Search for the cell housing the specified text and yield its [X, Y] center coordinate. 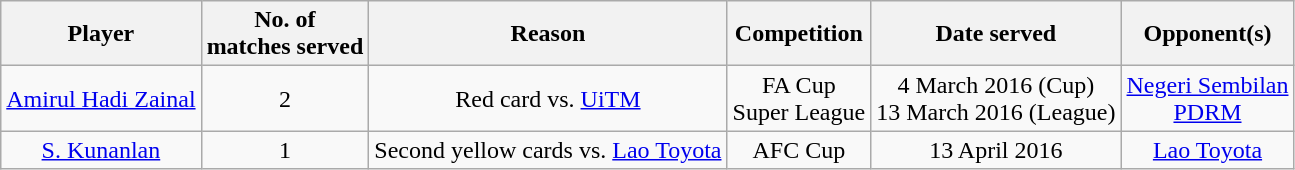
FA Cup Super League [799, 98]
Red card vs. UiTM [548, 98]
Player [101, 34]
Opponent(s) [1208, 34]
13 April 2016 [996, 150]
Negeri Sembilan PDRM [1208, 98]
Competition [799, 34]
2 [285, 98]
No. of matches served [285, 34]
Reason [548, 34]
1 [285, 150]
Second yellow cards vs. Lao Toyota [548, 150]
Amirul Hadi Zainal [101, 98]
4 March 2016 (Cup) 13 March 2016 (League) [996, 98]
S. Kunanlan [101, 150]
Lao Toyota [1208, 150]
AFC Cup [799, 150]
Date served [996, 34]
